Output the (X, Y) coordinate of the center of the cell containing the given text.  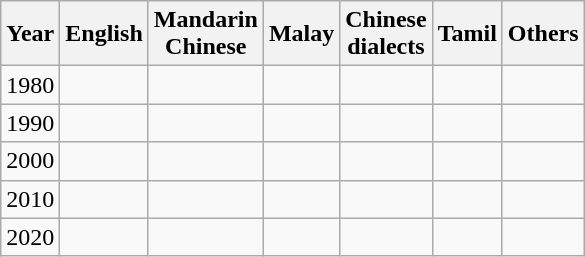
2020 (30, 237)
Others (543, 34)
MandarinChinese (206, 34)
Chinesedialects (386, 34)
2010 (30, 199)
Tamil (467, 34)
1980 (30, 85)
1990 (30, 123)
Malay (301, 34)
2000 (30, 161)
Year (30, 34)
English (104, 34)
